Find where the given text appears and provide that cell's center as (x, y) coordinate. 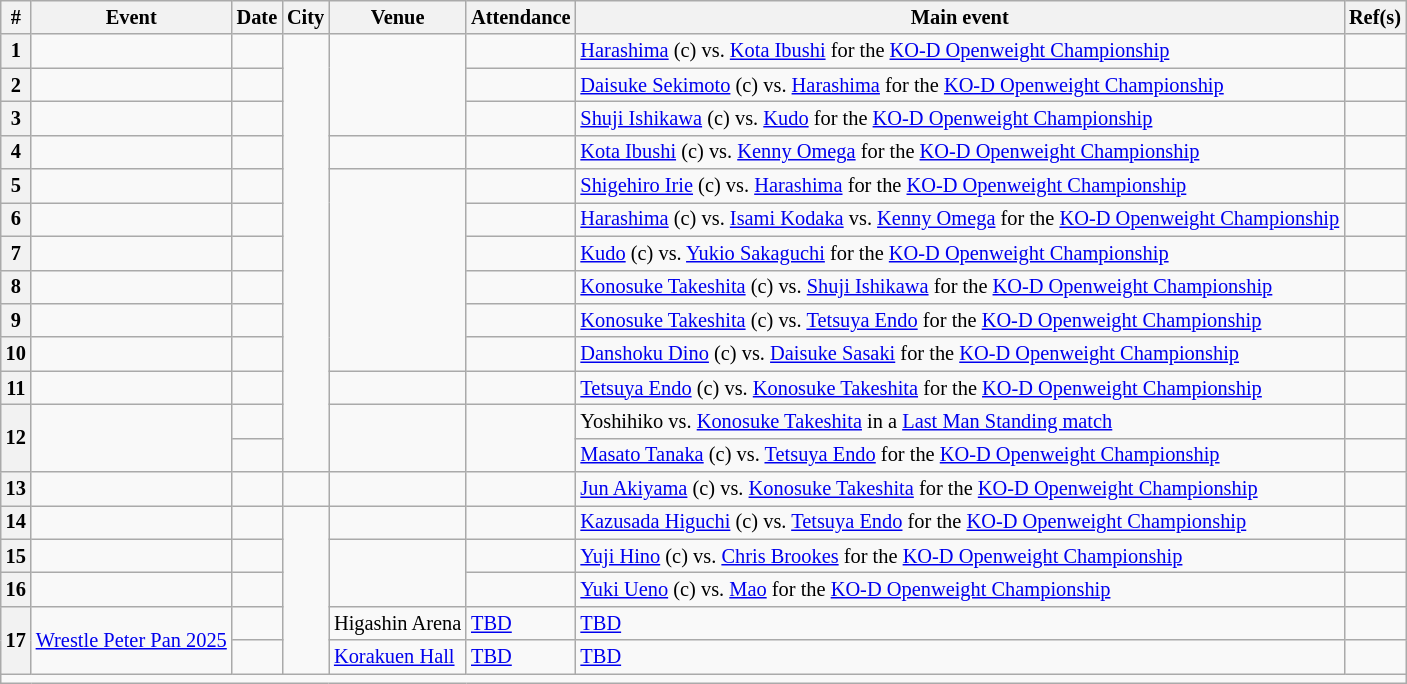
16 (16, 589)
Venue (398, 17)
City (306, 17)
Shigehiro Irie (c) vs. Harashima for the KO-D Openweight Championship (960, 186)
Kota Ibushi (c) vs. Kenny Omega for the KO-D Openweight Championship (960, 152)
Harashima (c) vs. Kota Ibushi for the KO-D Openweight Championship (960, 51)
Main event (960, 17)
Tetsuya Endo (c) vs. Konosuke Takeshita for the KO-D Openweight Championship (960, 388)
Kudo (c) vs. Yukio Sakaguchi for the KO-D Openweight Championship (960, 253)
Wrestle Peter Pan 2025 (132, 640)
Attendance (520, 17)
Daisuke Sekimoto (c) vs. Harashima for the KO-D Openweight Championship (960, 85)
6 (16, 219)
12 (16, 438)
9 (16, 320)
Harashima (c) vs. Isami Kodaka vs. Kenny Omega for the KO-D Openweight Championship (960, 219)
Masato Tanaka (c) vs. Tetsuya Endo for the KO-D Openweight Championship (960, 455)
Kazusada Higuchi (c) vs. Tetsuya Endo for the KO-D Openweight Championship (960, 522)
5 (16, 186)
Yoshihiko vs. Konosuke Takeshita in a Last Man Standing match (960, 421)
14 (16, 522)
Korakuen Hall (398, 657)
3 (16, 118)
# (16, 17)
17 (16, 640)
8 (16, 287)
Yuki Ueno (c) vs. Mao for the KO-D Openweight Championship (960, 589)
15 (16, 556)
Event (132, 17)
13 (16, 489)
Date (257, 17)
Konosuke Takeshita (c) vs. Shuji Ishikawa for the KO-D Openweight Championship (960, 287)
1 (16, 51)
Jun Akiyama (c) vs. Konosuke Takeshita for the KO-D Openweight Championship (960, 489)
2 (16, 85)
7 (16, 253)
Shuji Ishikawa (c) vs. Kudo for the KO-D Openweight Championship (960, 118)
Higashin Arena (398, 623)
Konosuke Takeshita (c) vs. Tetsuya Endo for the KO-D Openweight Championship (960, 320)
Danshoku Dino (c) vs. Daisuke Sasaki for the KO-D Openweight Championship (960, 354)
4 (16, 152)
Yuji Hino (c) vs. Chris Brookes for the KO-D Openweight Championship (960, 556)
10 (16, 354)
11 (16, 388)
Ref(s) (1375, 17)
